Capture the cell that displays the provided text and extract its [X, Y] central coordinate. 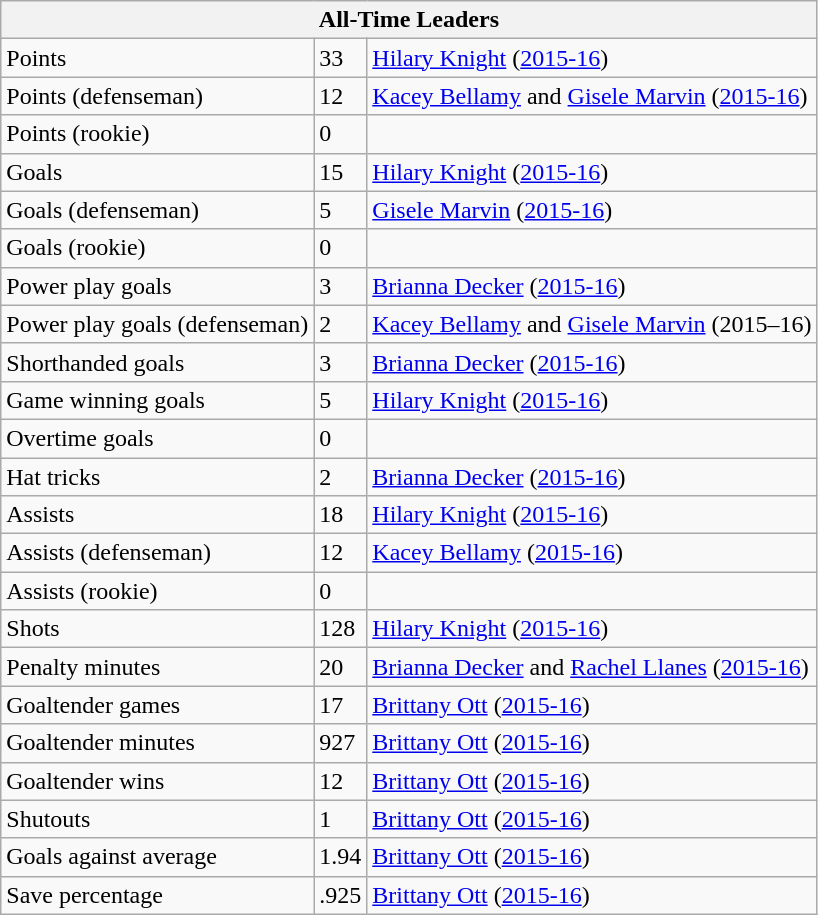
Assists [158, 515]
Game winning goals [158, 400]
20 [340, 667]
Points (defenseman) [158, 96]
All-Time Leaders [409, 20]
Goals (rookie) [158, 248]
927 [340, 743]
Kacey Bellamy and Gisele Marvin (2015-16) [592, 96]
Shutouts [158, 819]
Kacey Bellamy (2015-16) [592, 553]
1.94 [340, 857]
33 [340, 58]
Shots [158, 629]
Goaltender minutes [158, 743]
17 [340, 705]
Power play goals [158, 286]
128 [340, 629]
Penalty minutes [158, 667]
Goaltender games [158, 705]
Gisele Marvin (2015-16) [592, 210]
Points (rookie) [158, 134]
Shorthanded goals [158, 362]
Goals (defenseman) [158, 210]
Goals against average [158, 857]
15 [340, 172]
Brianna Decker and Rachel Llanes (2015-16) [592, 667]
Save percentage [158, 895]
18 [340, 515]
Assists (defenseman) [158, 553]
Assists (rookie) [158, 591]
Points [158, 58]
.925 [340, 895]
Kacey Bellamy and Gisele Marvin (2015–16) [592, 324]
Goals [158, 172]
Power play goals (defenseman) [158, 324]
Overtime goals [158, 438]
Goaltender wins [158, 781]
Hat tricks [158, 477]
1 [340, 819]
